For the text-containing cell, return its midpoint in (x, y) coordinate format. 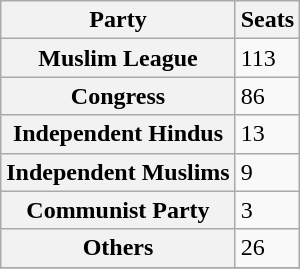
13 (267, 134)
86 (267, 96)
Independent Hindus (118, 134)
9 (267, 172)
26 (267, 248)
Independent Muslims (118, 172)
Congress (118, 96)
113 (267, 58)
Party (118, 20)
Others (118, 248)
Seats (267, 20)
Muslim League (118, 58)
Communist Party (118, 210)
3 (267, 210)
